Determine the [X, Y] coordinate at the center of the cell enclosing the given text.  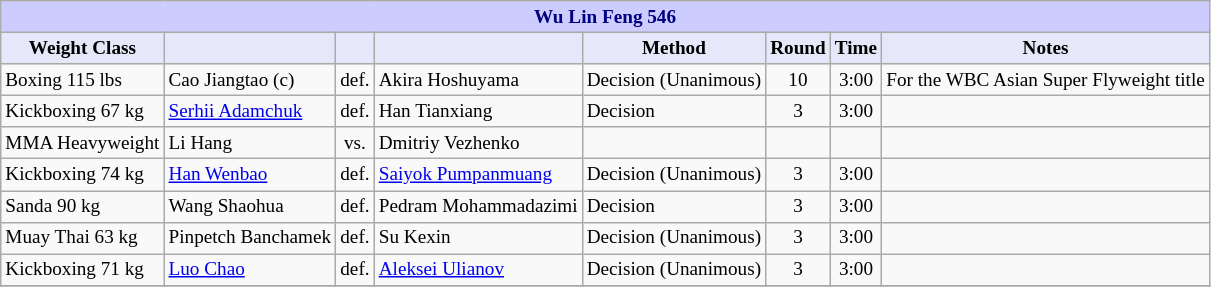
Kickboxing 67 kg [82, 111]
Weight Class [82, 48]
Li Hang [250, 143]
For the WBC Asian Super Flyweight title [1046, 80]
Cao Jiangtao (c) [250, 80]
Akira Hoshuyama [478, 80]
Round [798, 48]
Saiyok Pumpanmuang [478, 175]
Sanda 90 kg [82, 206]
Pedram Mohammadazimi [478, 206]
10 [798, 80]
MMA Heavyweight [82, 143]
Time [856, 48]
Su Kexin [478, 238]
Method [674, 48]
Pinpetch Banchamek [250, 238]
Dmitriy Vezhenko [478, 143]
Kickboxing 71 kg [82, 270]
Muay Thai 63 kg [82, 238]
Han Wenbao [250, 175]
Han Tianxiang [478, 111]
Wang Shaohua [250, 206]
Boxing 115 lbs [82, 80]
Serhii Adamchuk [250, 111]
Aleksei Ulianov [478, 270]
vs. [355, 143]
Kickboxing 74 kg [82, 175]
Notes [1046, 48]
Luo Chao [250, 270]
Wu Lin Feng 546 [606, 17]
